Return (x, y) of the center of cell containing provided text 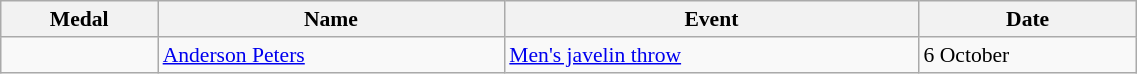
Event (711, 19)
Name (332, 19)
Men's javelin throw (711, 55)
Medal (80, 19)
6 October (1027, 55)
Anderson Peters (332, 55)
Date (1027, 19)
